Return [X, Y] of the center of cell containing provided text 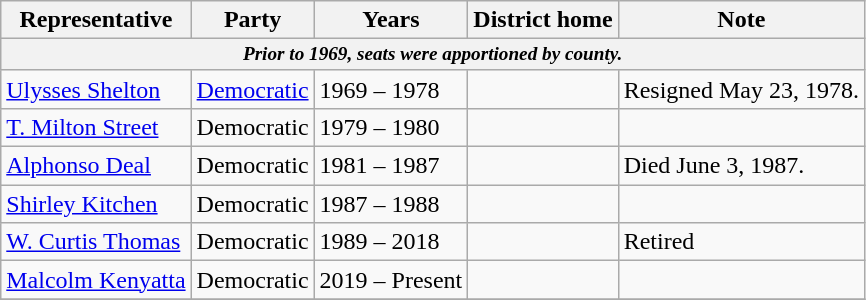
1989 – 2018 [391, 242]
Party [252, 20]
Ulysses Shelton [96, 89]
Malcolm Kenyatta [96, 280]
Prior to 1969, seats were apportioned by county. [433, 55]
Alphonso Deal [96, 166]
Retired [741, 242]
Representative [96, 20]
District home [543, 20]
1987 – 1988 [391, 204]
W. Curtis Thomas [96, 242]
2019 – Present [391, 280]
Note [741, 20]
Years [391, 20]
T. Milton Street [96, 128]
1981 – 1987 [391, 166]
1979 – 1980 [391, 128]
1969 – 1978 [391, 89]
Died June 3, 1987. [741, 166]
Resigned May 23, 1978. [741, 89]
Shirley Kitchen [96, 204]
